Detect which cell encompasses the target text, then output its (x, y) center coordinate. 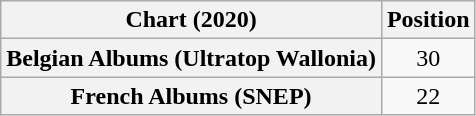
Belgian Albums (Ultratop Wallonia) (192, 58)
French Albums (SNEP) (192, 96)
Chart (2020) (192, 20)
Position (428, 20)
22 (428, 96)
30 (428, 58)
